Identify which cell holds the provided text, then report its [X, Y] central coordinate. 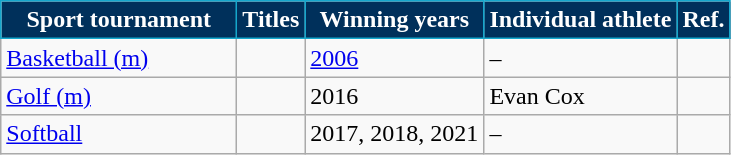
Individual athlete [580, 20]
Sport tournament [119, 20]
2016 [394, 96]
Golf (m) [119, 96]
Ref. [704, 20]
Evan Cox [580, 96]
Winning years [394, 20]
Softball [119, 134]
2006 [394, 58]
Basketball (m) [119, 58]
Titles [271, 20]
2017, 2018, 2021 [394, 134]
